Return (x, y) of the center of cell containing provided text 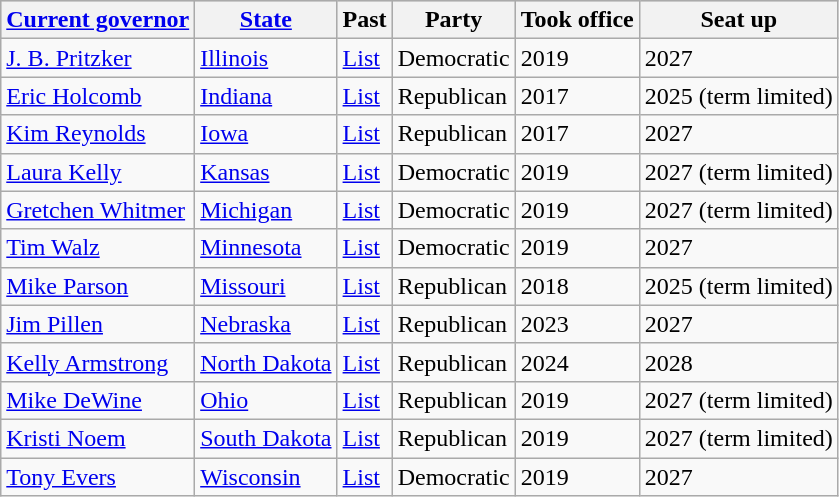
Michigan (266, 210)
Kim Reynolds (98, 134)
Minnesota (266, 248)
Ohio (266, 400)
Missouri (266, 286)
Mike DeWine (98, 400)
Jim Pillen (98, 324)
Eric Holcomb (98, 96)
Seat up (738, 20)
2018 (577, 286)
Past (364, 20)
Current governor (98, 20)
South Dakota (266, 438)
Illinois (266, 58)
Iowa (266, 134)
2028 (738, 362)
J. B. Pritzker (98, 58)
North Dakota (266, 362)
State (266, 20)
Wisconsin (266, 477)
2023 (577, 324)
Mike Parson (98, 286)
Tim Walz (98, 248)
Kelly Armstrong (98, 362)
Party (454, 20)
2024 (577, 362)
Kansas (266, 172)
Took office (577, 20)
Tony Evers (98, 477)
Nebraska (266, 324)
Laura Kelly (98, 172)
Indiana (266, 96)
Kristi Noem (98, 438)
Gretchen Whitmer (98, 210)
